Scan for the cell matching the given text and deliver its [x, y] coordinate at center. 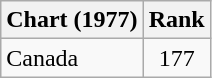
177 [176, 58]
Chart (1977) [72, 20]
Rank [176, 20]
Canada [72, 58]
